Detect which cell encompasses the target text, then output its [x, y] center coordinate. 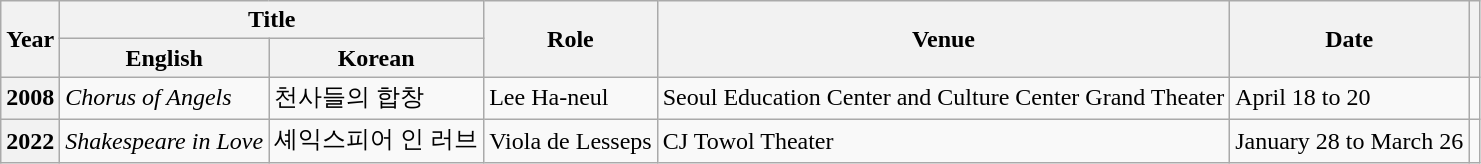
2022 [30, 140]
Date [1350, 39]
2008 [30, 98]
Korean [376, 58]
천사들의 합창 [376, 98]
Lee Ha-neul [571, 98]
CJ Towol Theater [943, 140]
Role [571, 39]
Venue [943, 39]
Year [30, 39]
Title [272, 20]
Viola de Lesseps [571, 140]
Chorus of Angels [164, 98]
English [164, 58]
April 18 to 20 [1350, 98]
January 28 to March 26 [1350, 140]
Shakespeare in Love [164, 140]
셰익스피어 인 러브 [376, 140]
Seoul Education Center and Culture Center Grand Theater [943, 98]
